Determine the [X, Y] coordinate at the center of the cell enclosing the given text.  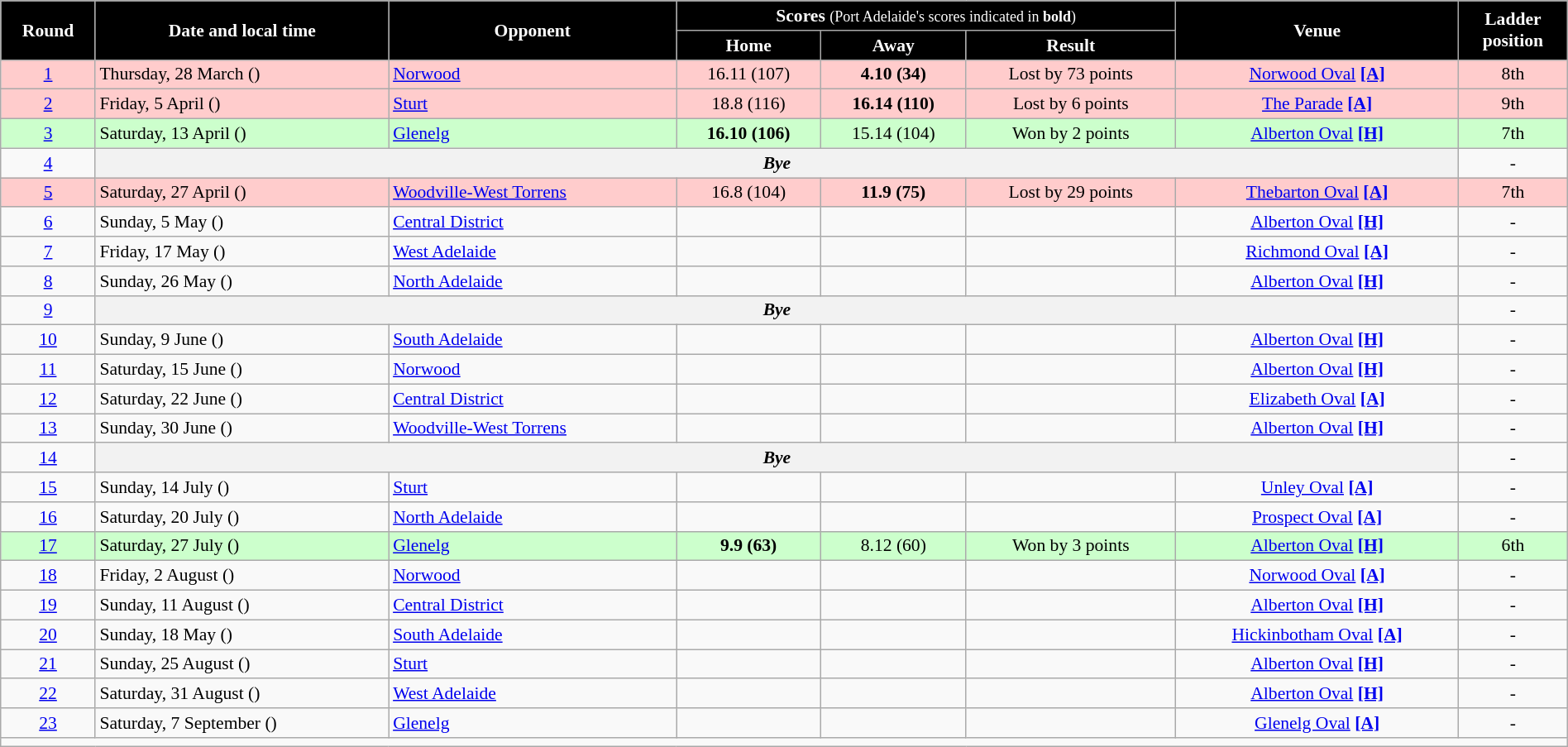
Friday, 2 August () [241, 576]
Thursday, 28 March () [241, 74]
Prospect Oval [A] [1317, 517]
Hickinbotham Oval [A] [1317, 634]
16.10 (106) [749, 134]
9 [48, 310]
Friday, 5 April () [241, 104]
8th [1513, 74]
Away [893, 45]
Saturday, 27 July () [241, 546]
Sunday, 5 May () [241, 223]
7 [48, 251]
19 [48, 606]
5 [48, 193]
Lost by 73 points [1071, 74]
6 [48, 223]
21 [48, 664]
10 [48, 340]
Saturday, 27 April () [241, 193]
6th [1513, 546]
Saturday, 20 July () [241, 517]
Opponent [533, 30]
Scores (Port Adelaide's scores indicated in bold) [926, 16]
16.14 (110) [893, 104]
1 [48, 74]
Lost by 29 points [1071, 193]
Sunday, 9 June () [241, 340]
18.8 (116) [749, 104]
Richmond Oval [A] [1317, 251]
Ladderposition [1513, 30]
Saturday, 22 June () [241, 399]
Elizabeth Oval [A] [1317, 399]
2 [48, 104]
Sunday, 25 August () [241, 664]
Result [1071, 45]
16.11 (107) [749, 74]
Thebarton Oval [A] [1317, 193]
Saturday, 7 September () [241, 723]
9.9 (63) [749, 546]
Glenelg Oval [A] [1317, 723]
Sunday, 30 June () [241, 429]
18 [48, 576]
Won by 3 points [1071, 546]
Sunday, 18 May () [241, 634]
3 [48, 134]
22 [48, 694]
16 [48, 517]
15.14 (104) [893, 134]
Saturday, 31 August () [241, 694]
12 [48, 399]
Saturday, 13 April () [241, 134]
17 [48, 546]
The Parade [A] [1317, 104]
Sunday, 11 August () [241, 606]
8.12 (60) [893, 546]
11 [48, 370]
9th [1513, 104]
14 [48, 458]
Saturday, 15 June () [241, 370]
16.8 (104) [749, 193]
23 [48, 723]
4.10 (34) [893, 74]
15 [48, 487]
Friday, 17 May () [241, 251]
11.9 (75) [893, 193]
Sunday, 26 May () [241, 281]
Round [48, 30]
Date and local time [241, 30]
Lost by 6 points [1071, 104]
Won by 2 points [1071, 134]
20 [48, 634]
Sunday, 14 July () [241, 487]
Home [749, 45]
8 [48, 281]
13 [48, 429]
Unley Oval [A] [1317, 487]
Venue [1317, 30]
4 [48, 163]
